Provide the [X, Y] coordinate of the cell's center where the given text is located.  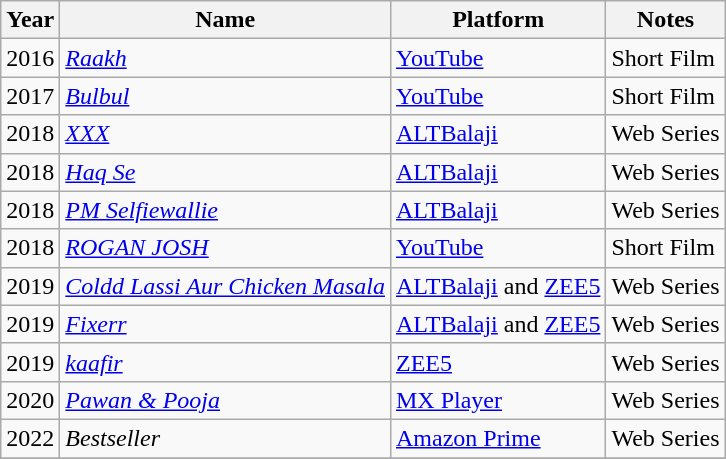
Name [226, 20]
Amazon Prime [498, 438]
MX Player [498, 400]
Bestseller [226, 438]
ROGAN JOSH [226, 248]
2017 [30, 96]
Coldd Lassi Aur Chicken Masala [226, 286]
PM Selfiewallie [226, 210]
2020 [30, 400]
XXX [226, 134]
Bulbul [226, 96]
Raakh [226, 58]
kaafir [226, 362]
Platform [498, 20]
Haq Se [226, 172]
Year [30, 20]
ZEE5 [498, 362]
Fixerr [226, 324]
Pawan & Pooja [226, 400]
Notes [666, 20]
2016 [30, 58]
2022 [30, 438]
